Output the (x, y) coordinate of the center of the cell containing the given text.  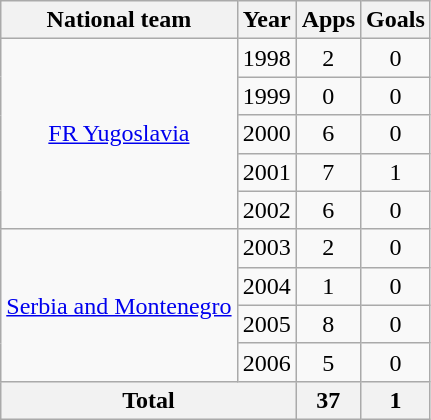
5 (328, 362)
1999 (266, 96)
37 (328, 400)
2005 (266, 324)
1998 (266, 58)
Total (148, 400)
2004 (266, 286)
Year (266, 20)
Goals (396, 20)
2000 (266, 134)
Apps (328, 20)
2002 (266, 210)
Serbia and Montenegro (119, 305)
8 (328, 324)
2006 (266, 362)
2001 (266, 172)
National team (119, 20)
2003 (266, 248)
FR Yugoslavia (119, 134)
7 (328, 172)
